Scan for the cell matching the given text and deliver its (X, Y) coordinate at center. 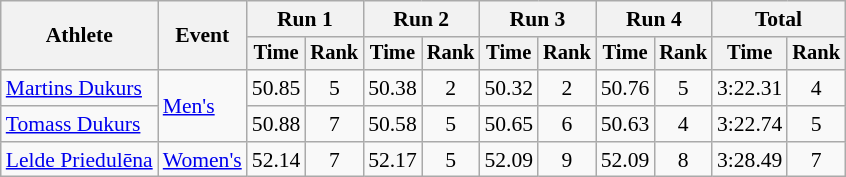
50.85 (276, 88)
Run 3 (537, 19)
3:22.31 (750, 88)
50.63 (626, 124)
50.65 (508, 124)
50.38 (392, 88)
Run 2 (421, 19)
7 (334, 124)
50.58 (392, 124)
50.32 (508, 88)
Tomass Dukurs (80, 124)
3:22.74 (750, 124)
6 (567, 124)
50.88 (276, 124)
Athlete (80, 36)
Total (778, 19)
Event (202, 36)
Men's (202, 106)
50.76 (626, 88)
Martins Dukurs (80, 88)
Run 4 (654, 19)
Run 1 (305, 19)
